Identify which cell holds the provided text, then report its [x, y] central coordinate. 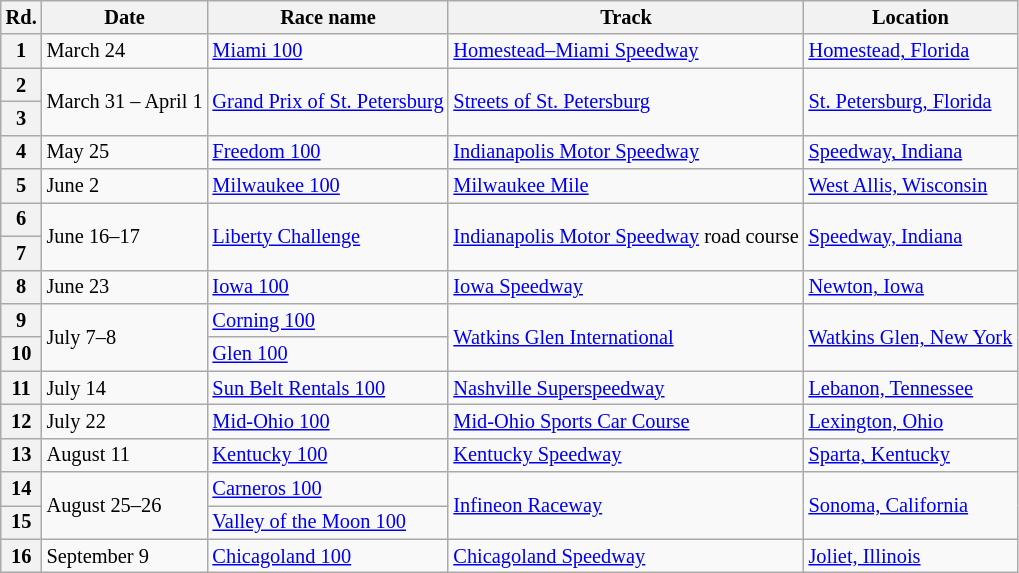
Milwaukee 100 [328, 186]
June 16–17 [125, 236]
Chicagoland 100 [328, 556]
11 [22, 388]
7 [22, 253]
May 25 [125, 152]
9 [22, 320]
4 [22, 152]
Chicagoland Speedway [626, 556]
Joliet, Illinois [911, 556]
Milwaukee Mile [626, 186]
June 2 [125, 186]
16 [22, 556]
Kentucky Speedway [626, 455]
1 [22, 51]
8 [22, 287]
Newton, Iowa [911, 287]
Infineon Raceway [626, 506]
Sun Belt Rentals 100 [328, 388]
Nashville Superspeedway [626, 388]
Valley of the Moon 100 [328, 522]
St. Petersburg, Florida [911, 102]
Homestead–Miami Speedway [626, 51]
12 [22, 421]
Miami 100 [328, 51]
Glen 100 [328, 354]
14 [22, 489]
Iowa 100 [328, 287]
Date [125, 17]
Watkins Glen, New York [911, 336]
Indianapolis Motor Speedway [626, 152]
Homestead, Florida [911, 51]
3 [22, 118]
Corning 100 [328, 320]
Track [626, 17]
July 7–8 [125, 336]
Indianapolis Motor Speedway road course [626, 236]
Race name [328, 17]
Rd. [22, 17]
June 23 [125, 287]
Lebanon, Tennessee [911, 388]
Sparta, Kentucky [911, 455]
13 [22, 455]
2 [22, 85]
Liberty Challenge [328, 236]
Carneros 100 [328, 489]
Streets of St. Petersburg [626, 102]
Lexington, Ohio [911, 421]
10 [22, 354]
March 31 – April 1 [125, 102]
Iowa Speedway [626, 287]
Grand Prix of St. Petersburg [328, 102]
Mid-Ohio Sports Car Course [626, 421]
March 24 [125, 51]
September 9 [125, 556]
Watkins Glen International [626, 336]
Kentucky 100 [328, 455]
Sonoma, California [911, 506]
August 11 [125, 455]
July 22 [125, 421]
August 25–26 [125, 506]
West Allis, Wisconsin [911, 186]
July 14 [125, 388]
15 [22, 522]
5 [22, 186]
Freedom 100 [328, 152]
Location [911, 17]
Mid-Ohio 100 [328, 421]
6 [22, 219]
